Scan for the cell matching the given text and deliver its [X, Y] coordinate at center. 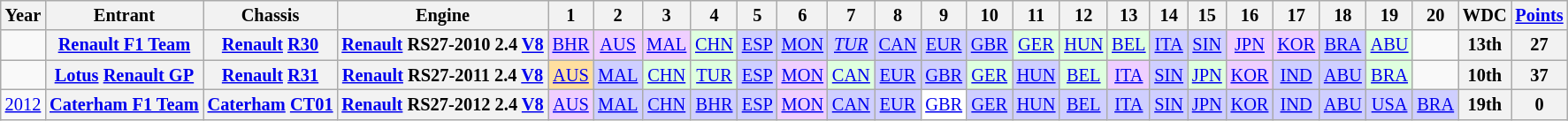
3 [667, 15]
6 [803, 15]
Chassis [271, 15]
Renault R31 [271, 75]
13th [1485, 45]
13 [1128, 15]
19th [1485, 104]
1 [571, 15]
10th [1485, 75]
2012 [23, 104]
Renault RS27-2012 2.4 V8 [442, 104]
14 [1169, 15]
7 [851, 15]
Entrant [124, 15]
9 [944, 15]
Lotus Renault GP [124, 75]
USA [1390, 104]
Renault RS27-2011 2.4 V8 [442, 75]
4 [715, 15]
Caterham F1 Team [124, 104]
0 [1540, 104]
5 [757, 15]
11 [1036, 15]
19 [1390, 15]
12 [1083, 15]
Renault RS27-2010 2.4 V8 [442, 45]
Engine [442, 15]
37 [1540, 75]
Caterham CT01 [271, 104]
Points [1540, 15]
Renault F1 Team [124, 45]
Year [23, 15]
2 [617, 15]
WDC [1485, 15]
18 [1342, 15]
17 [1296, 15]
15 [1207, 15]
16 [1251, 15]
10 [990, 15]
27 [1540, 45]
20 [1435, 15]
Renault R30 [271, 45]
8 [899, 15]
